Detect which cell encompasses the target text, then output its (x, y) center coordinate. 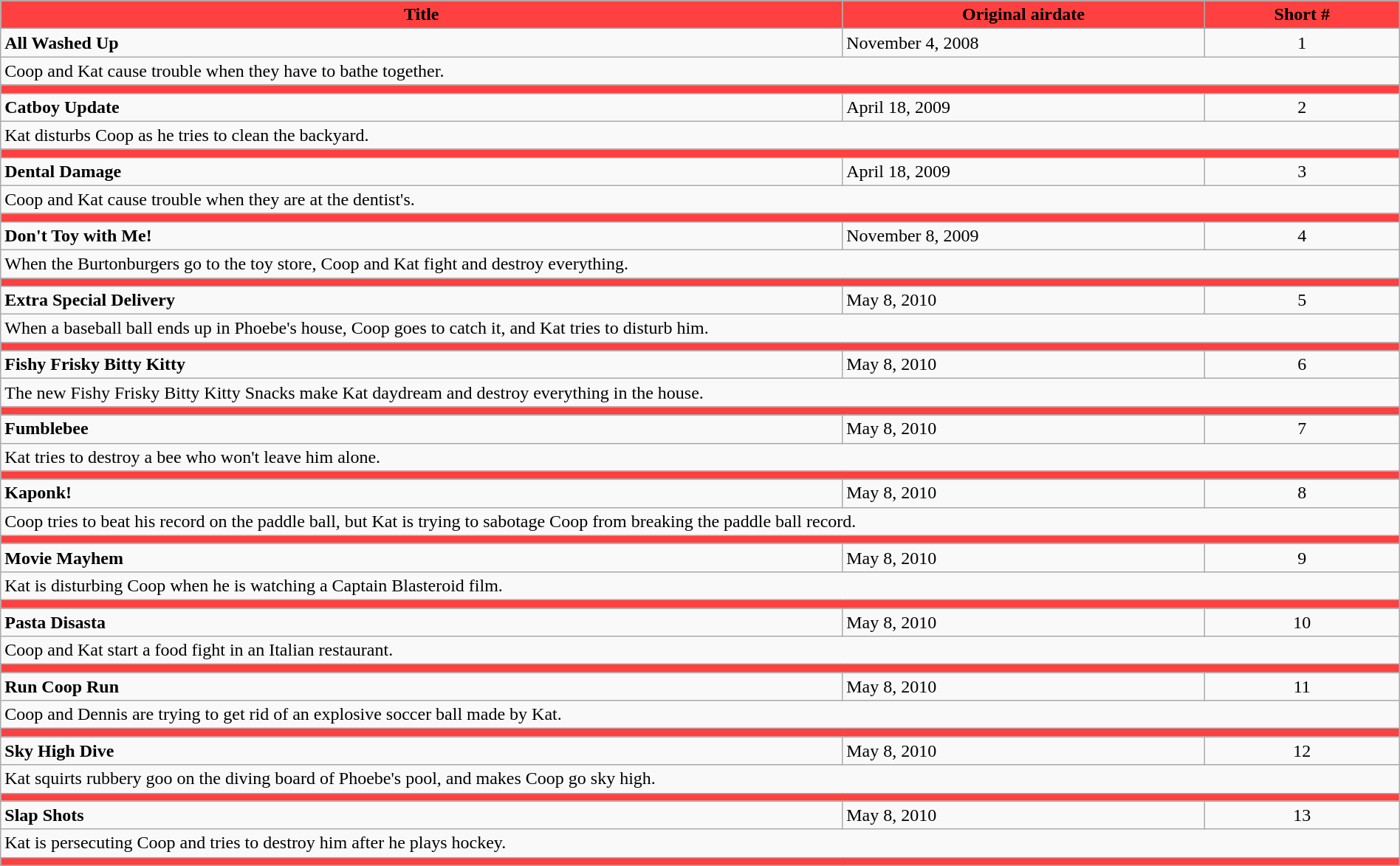
Fumblebee (422, 429)
When a baseball ball ends up in Phoebe's house, Coop goes to catch it, and Kat tries to disturb him. (700, 329)
Dental Damage (422, 171)
2 (1302, 107)
Fishy Frisky Bitty Kitty (422, 365)
1 (1302, 43)
10 (1302, 622)
12 (1302, 751)
November 4, 2008 (1023, 43)
Kat disturbs Coop as he tries to clean the backyard. (700, 135)
Run Coop Run (422, 687)
Coop tries to beat his record on the paddle ball, but Kat is trying to sabotage Coop from breaking the paddle ball record. (700, 521)
6 (1302, 365)
9 (1302, 557)
Movie Mayhem (422, 557)
Coop and Kat cause trouble when they have to bathe together. (700, 71)
Pasta Disasta (422, 622)
Coop and Kat start a food fight in an Italian restaurant. (700, 650)
11 (1302, 687)
Slap Shots (422, 815)
5 (1302, 300)
The new Fishy Frisky Bitty Kitty Snacks make Kat daydream and destroy everything in the house. (700, 393)
All Washed Up (422, 43)
Coop and Kat cause trouble when they are at the dentist's. (700, 199)
3 (1302, 171)
Sky High Dive (422, 751)
Title (422, 15)
Catboy Update (422, 107)
Extra Special Delivery (422, 300)
November 8, 2009 (1023, 236)
Short # (1302, 15)
8 (1302, 493)
Coop and Dennis are trying to get rid of an explosive soccer ball made by Kat. (700, 715)
Kat is persecuting Coop and tries to destroy him after he plays hockey. (700, 843)
Kat squirts rubbery goo on the diving board of Phoebe's pool, and makes Coop go sky high. (700, 779)
Original airdate (1023, 15)
When the Burtonburgers go to the toy store, Coop and Kat fight and destroy everything. (700, 264)
Kaponk! (422, 493)
Don't Toy with Me! (422, 236)
7 (1302, 429)
Kat is disturbing Coop when he is watching a Captain Blasteroid film. (700, 585)
13 (1302, 815)
4 (1302, 236)
Kat tries to destroy a bee who won't leave him alone. (700, 457)
